Return [x, y] of the center of cell containing provided text 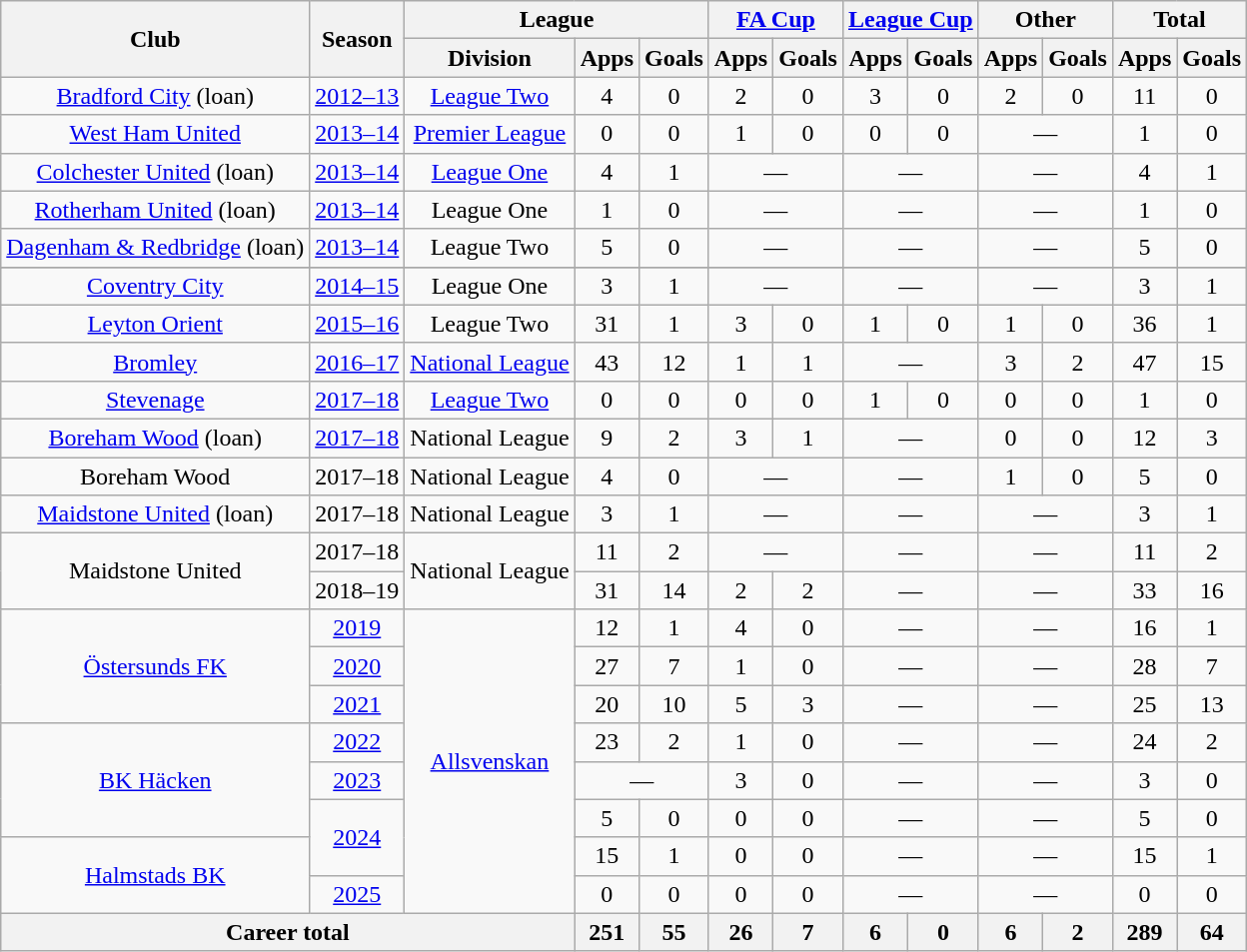
Coventry City [156, 286]
Bradford City (loan) [156, 96]
27 [607, 666]
Halmstads BK [156, 875]
Boreham Wood [156, 476]
2021 [358, 704]
13 [1212, 704]
2024 [358, 837]
2025 [358, 894]
Östersunds FK [156, 666]
Boreham Wood (loan) [156, 438]
Maidstone United (loan) [156, 514]
Total [1179, 20]
2023 [358, 780]
Allsvenskan [490, 761]
2020 [358, 666]
55 [674, 932]
Career total [288, 932]
Other [1045, 20]
33 [1144, 590]
10 [674, 704]
2018–19 [358, 590]
FA Cup [775, 20]
9 [607, 438]
Premier League [490, 134]
League Cup [910, 20]
28 [1144, 666]
2022 [358, 742]
2016–17 [358, 362]
Rotherham United (loan) [156, 210]
BK Häcken [156, 780]
West Ham United [156, 134]
23 [607, 742]
League [557, 20]
Stevenage [156, 400]
47 [1144, 362]
36 [1144, 324]
Colchester United (loan) [156, 172]
20 [607, 704]
26 [740, 932]
14 [674, 590]
Leyton Orient [156, 324]
289 [1144, 932]
Maidstone United [156, 571]
2014–15 [358, 286]
Bromley [156, 362]
2015–16 [358, 324]
25 [1144, 704]
Club [156, 39]
2019 [358, 628]
Dagenham & Redbridge (loan) [156, 248]
Division [490, 58]
251 [607, 932]
24 [1144, 742]
64 [1212, 932]
2012–13 [358, 96]
43 [607, 362]
Season [358, 39]
